Pinpoint the cell where the given text exists, returning its (x, y) midpoint coordinate. 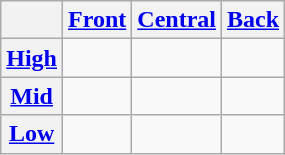
High (32, 58)
Central (177, 20)
Front (98, 20)
Back (254, 20)
Mid (32, 96)
Low (32, 134)
